Search for the cell housing the specified text and yield its [X, Y] center coordinate. 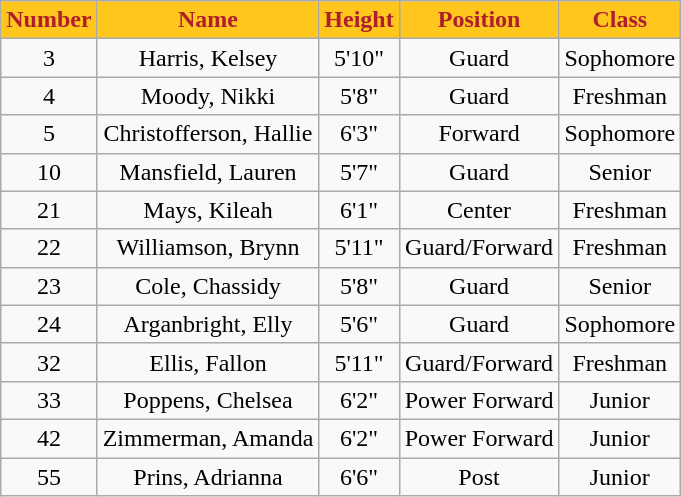
Class [620, 20]
55 [49, 477]
5'6" [359, 324]
4 [49, 96]
Christofferson, Hallie [208, 134]
Name [208, 20]
Moody, Nikki [208, 96]
Number [49, 20]
5'7" [359, 172]
Harris, Kelsey [208, 58]
21 [49, 210]
Mays, Kileah [208, 210]
Cole, Chassidy [208, 286]
Post [479, 477]
Prins, Adrianna [208, 477]
6'1" [359, 210]
Position [479, 20]
Williamson, Brynn [208, 248]
Arganbright, Elly [208, 324]
Height [359, 20]
Ellis, Fallon [208, 362]
22 [49, 248]
5 [49, 134]
3 [49, 58]
23 [49, 286]
24 [49, 324]
32 [49, 362]
42 [49, 438]
5'10" [359, 58]
10 [49, 172]
Poppens, Chelsea [208, 400]
6'3" [359, 134]
Mansfield, Lauren [208, 172]
6'6" [359, 477]
Zimmerman, Amanda [208, 438]
Forward [479, 134]
33 [49, 400]
Center [479, 210]
